Search for the cell housing the specified text and yield its [x, y] center coordinate. 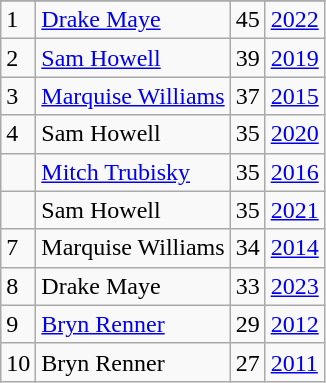
33 [248, 286]
2021 [294, 210]
Mitch Trubisky [133, 172]
39 [248, 58]
4 [18, 134]
27 [248, 362]
2022 [294, 20]
8 [18, 286]
2 [18, 58]
2016 [294, 172]
2019 [294, 58]
10 [18, 362]
37 [248, 96]
45 [248, 20]
9 [18, 324]
1 [18, 20]
2020 [294, 134]
2023 [294, 286]
2012 [294, 324]
2015 [294, 96]
2011 [294, 362]
3 [18, 96]
2014 [294, 248]
7 [18, 248]
34 [248, 248]
29 [248, 324]
